Search for the cell housing the specified text and yield its [X, Y] center coordinate. 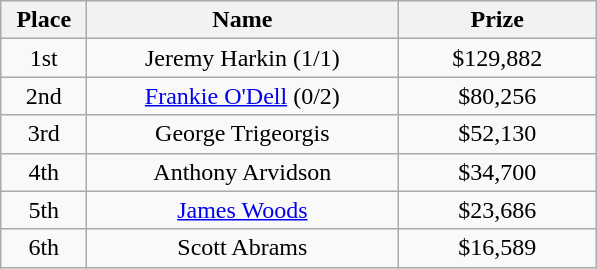
6th [44, 248]
Scott Abrams [242, 248]
2nd [44, 96]
Anthony Arvidson [242, 172]
$80,256 [498, 96]
3rd [44, 134]
$34,700 [498, 172]
Jeremy Harkin (1/1) [242, 58]
Prize [498, 20]
James Woods [242, 210]
5th [44, 210]
Name [242, 20]
$129,882 [498, 58]
Frankie O'Dell (0/2) [242, 96]
$52,130 [498, 134]
1st [44, 58]
$23,686 [498, 210]
$16,589 [498, 248]
Place [44, 20]
4th [44, 172]
George Trigeorgis [242, 134]
